Capture the cell that displays the provided text and extract its (X, Y) central coordinate. 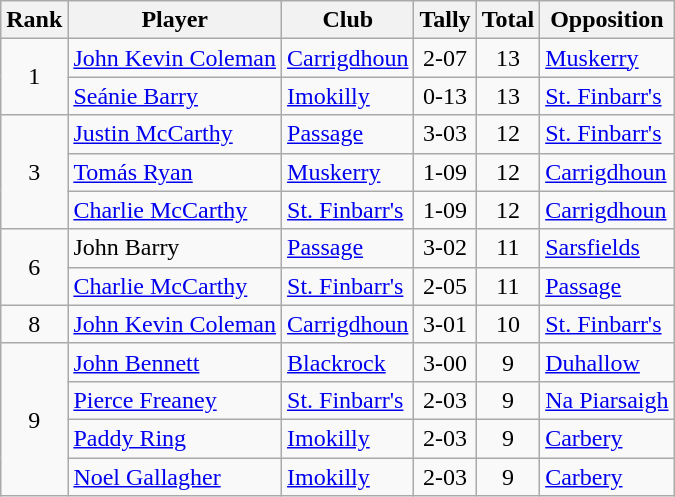
2-07 (445, 58)
Seánie Barry (175, 96)
Paddy Ring (175, 438)
Na Piarsaigh (607, 400)
10 (508, 324)
0-13 (445, 96)
Duhallow (607, 362)
Blackrock (348, 362)
Tally (445, 20)
John Bennett (175, 362)
Pierce Freaney (175, 400)
Player (175, 20)
2-05 (445, 286)
3 (34, 172)
3-00 (445, 362)
3-01 (445, 324)
Club (348, 20)
Tomás Ryan (175, 172)
Justin McCarthy (175, 134)
Opposition (607, 20)
8 (34, 324)
Sarsfields (607, 248)
3-03 (445, 134)
Noel Gallagher (175, 477)
1 (34, 77)
3-02 (445, 248)
John Barry (175, 248)
Rank (34, 20)
6 (34, 267)
Total (508, 20)
